Capture the cell that displays the provided text and extract its [x, y] central coordinate. 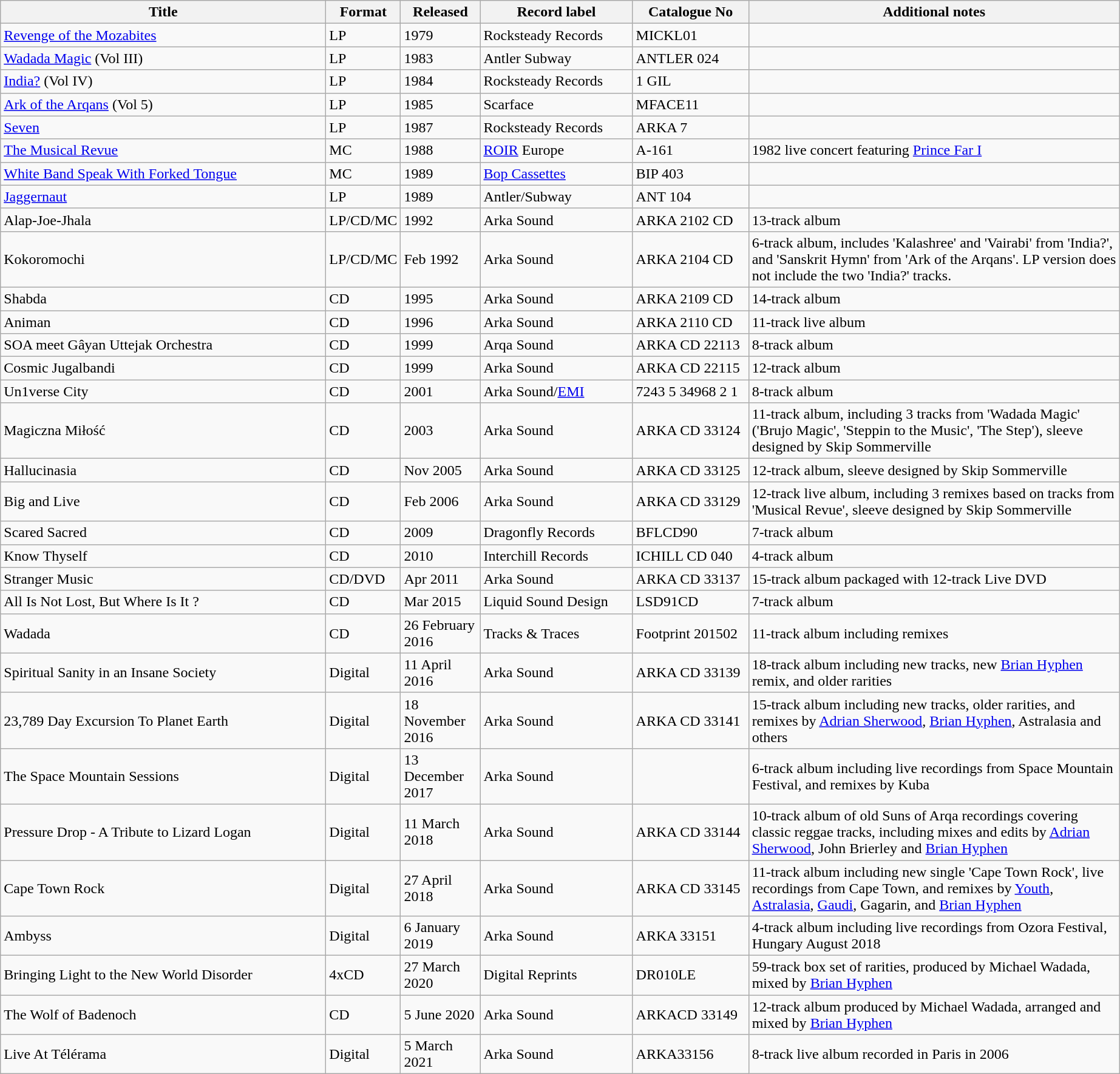
ARKA 2110 CD [691, 322]
18-track album including new tracks, new Brian Hyphen remix, and older rarities [934, 672]
SOA meet Gâyan Uttejak Orchestra [163, 345]
Dragonfly Records [556, 533]
Magiczna Miłość [163, 431]
13-track album [934, 220]
ARKA CD 22115 [691, 368]
Scared Sacred [163, 533]
ARKA CD 33129 [691, 501]
Footprint 201502 [691, 633]
Alap-Joe-Jhala [163, 220]
MICKL01 [691, 35]
Wadada Magic (Vol III) [163, 58]
ARKA CD 33139 [691, 672]
Shabda [163, 299]
Released [441, 12]
11-track live album [934, 322]
Ark of the Arqans (Vol 5) [163, 104]
ARKA CD 33141 [691, 720]
Un1verse City [163, 391]
5 March 2021 [441, 1055]
White Band Speak With Forked Tongue [163, 174]
All Is Not Lost, But Where Is It ? [163, 602]
LSD91CD [691, 602]
ARKA 2102 CD [691, 220]
27 April 2018 [441, 888]
DR010LE [691, 976]
8-track live album recorded in Paris in 2006 [934, 1055]
CD/DVD [363, 579]
Live At Télérama [163, 1055]
18 November 2016 [441, 720]
2009 [441, 533]
1984 [441, 81]
2010 [441, 556]
Pressure Drop - A Tribute to Lizard Logan [163, 832]
5 June 2020 [441, 1015]
6-track album including live recordings from Space Mountain Festival, and remixes by Kuba [934, 776]
Title [163, 12]
ARKA 33151 [691, 936]
23,789 Day Excursion To Planet Earth [163, 720]
Tracks & Traces [556, 633]
Cosmic Jugalbandi [163, 368]
Feb 2006 [441, 501]
Kokoromochi [163, 259]
14-track album [934, 299]
7243 5 34968 2 1 [691, 391]
Arka Sound/EMI [556, 391]
Hallucinasia [163, 470]
Catalogue No [691, 12]
Big and Live [163, 501]
1995 [441, 299]
1992 [441, 220]
Record label [556, 12]
ARKA CD 33124 [691, 431]
2003 [441, 431]
Additional notes [934, 12]
India? (Vol IV) [163, 81]
11-track album, including 3 tracks from 'Wadada Magic' ('Brujo Magic', 'Steppin to the Music', 'The Step'), sleeve designed by Skip Sommerville [934, 431]
Cape Town Rock [163, 888]
12-track live album, including 3 remixes based on tracks from 'Musical Revue', sleeve designed by Skip Sommerville [934, 501]
ARKA 7 [691, 127]
11 April 2016 [441, 672]
Wadada [163, 633]
BIP 403 [691, 174]
1987 [441, 127]
1985 [441, 104]
12-track album, sleeve designed by Skip Sommerville [934, 470]
Liquid Sound Design [556, 602]
11 March 2018 [441, 832]
27 March 2020 [441, 976]
The Space Mountain Sessions [163, 776]
Bop Cassettes [556, 174]
Bringing Light to the New World Disorder [163, 976]
ARKA CD 22113 [691, 345]
Apr 2011 [441, 579]
1996 [441, 322]
Digital Reprints [556, 976]
1988 [441, 150]
Antler Subway [556, 58]
13 December 2017 [441, 776]
Format [363, 12]
Revenge of the Mozabites [163, 35]
ARKA 2109 CD [691, 299]
4-track album [934, 556]
Scarface [556, 104]
Interchill Records [556, 556]
The Wolf of Badenoch [163, 1015]
Know Thyself [163, 556]
Mar 2015 [441, 602]
Animan [163, 322]
Arqa Sound [556, 345]
15-track album including new tracks, older rarities, and remixes by Adrian Sherwood, Brian Hyphen, Astralasia and others [934, 720]
59-track box set of rarities, produced by Michael Wadada, mixed by Brian Hyphen [934, 976]
11-track album including remixes [934, 633]
ARKA CD 33137 [691, 579]
ICHILL CD 040 [691, 556]
4xCD [363, 976]
1979 [441, 35]
2001 [441, 391]
26 February 2016 [441, 633]
ROIR Europe [556, 150]
1 GIL [691, 81]
A-161 [691, 150]
MFACE11 [691, 104]
Nov 2005 [441, 470]
ANTLER 024 [691, 58]
Jaggernaut [163, 197]
The Musical Revue [163, 150]
ARKACD 33149 [691, 1015]
ARKA33156 [691, 1055]
ANT 104 [691, 197]
BFLCD90 [691, 533]
ARKA 2104 CD [691, 259]
ARKA CD 33125 [691, 470]
4-track album including live recordings from Ozora Festival, Hungary August 2018 [934, 936]
1983 [441, 58]
Feb 1992 [441, 259]
6 January 2019 [441, 936]
Stranger Music [163, 579]
ARKA CD 33145 [691, 888]
Spiritual Sanity in an Insane Society [163, 672]
Seven [163, 127]
12-track album [934, 368]
ARKA CD 33144 [691, 832]
12-track album produced by Michael Wadada, arranged and mixed by Brian Hyphen [934, 1015]
1982 live concert featuring Prince Far I [934, 150]
Ambyss [163, 936]
Antler/Subway [556, 197]
15-track album packaged with 12-track Live DVD [934, 579]
